Pinpoint the cell where the given text exists, returning its [X, Y] midpoint coordinate. 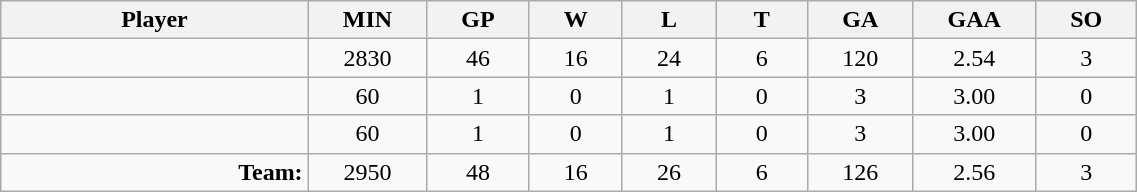
46 [478, 58]
2.56 [974, 172]
2950 [368, 172]
126 [860, 172]
GAA [974, 20]
MIN [368, 20]
L [668, 20]
120 [860, 58]
W [576, 20]
GA [860, 20]
26 [668, 172]
SO [1086, 20]
2.54 [974, 58]
T [762, 20]
2830 [368, 58]
Player [154, 20]
48 [478, 172]
Team: [154, 172]
24 [668, 58]
GP [478, 20]
